Output the (x, y) coordinate of the center of the cell containing the given text.  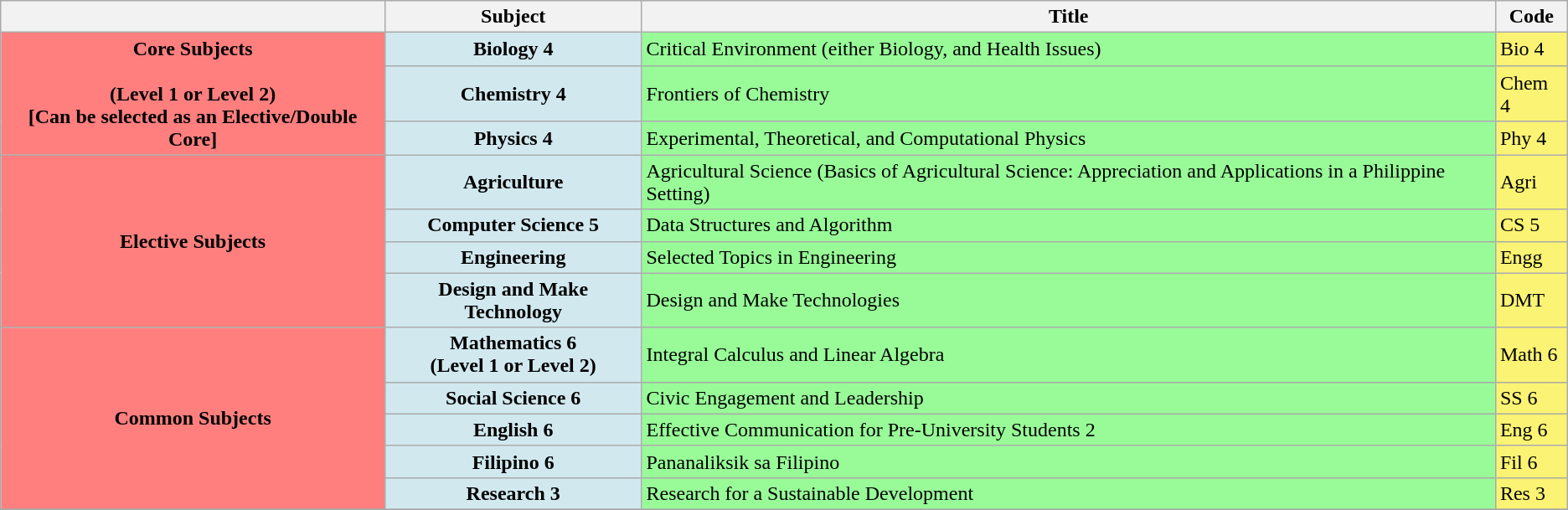
Civic Engagement and Leadership (1069, 398)
CS 5 (1531, 225)
Eng 6 (1531, 430)
Selected Topics in Engineering (1069, 257)
Physics 4 (513, 137)
Bio 4 (1531, 49)
Subject (513, 17)
Mathematics 6 (Level 1 or Level 2) (513, 355)
Engineering (513, 257)
Agri (1531, 183)
Critical Environment (either Biology, and Health Issues) (1069, 49)
Integral Calculus and Linear Algebra (1069, 355)
Agriculture (513, 183)
Chemistry 4 (513, 94)
Research for a Sustainable Development (1069, 493)
Title (1069, 17)
Effective Communication for Pre-University Students 2 (1069, 430)
Frontiers of Chemistry (1069, 94)
Res 3 (1531, 493)
Fil 6 (1531, 461)
Pananaliksik sa Filipino (1069, 461)
Design and Make Technology (513, 300)
Chem 4 (1531, 94)
Agricultural Science (Basics of Agricultural Science: Appreciation and Applications in a Philippine Setting) (1069, 183)
Data Structures and Algorithm (1069, 225)
Biology 4 (513, 49)
English 6 (513, 430)
SS 6 (1531, 398)
Phy 4 (1531, 137)
Engg (1531, 257)
Social Science 6 (513, 398)
Experimental, Theoretical, and Computational Physics (1069, 137)
Code (1531, 17)
DMT (1531, 300)
Core Subjects (Level 1 or Level 2) [Can be selected as an Elective/Double Core] (193, 94)
Research 3 (513, 493)
Design and Make Technologies (1069, 300)
Math 6 (1531, 355)
Elective Subjects (193, 241)
Filipino 6 (513, 461)
Computer Science 5 (513, 225)
Common Subjects (193, 419)
